Find where the given text appears and provide that cell's center as [x, y] coordinate. 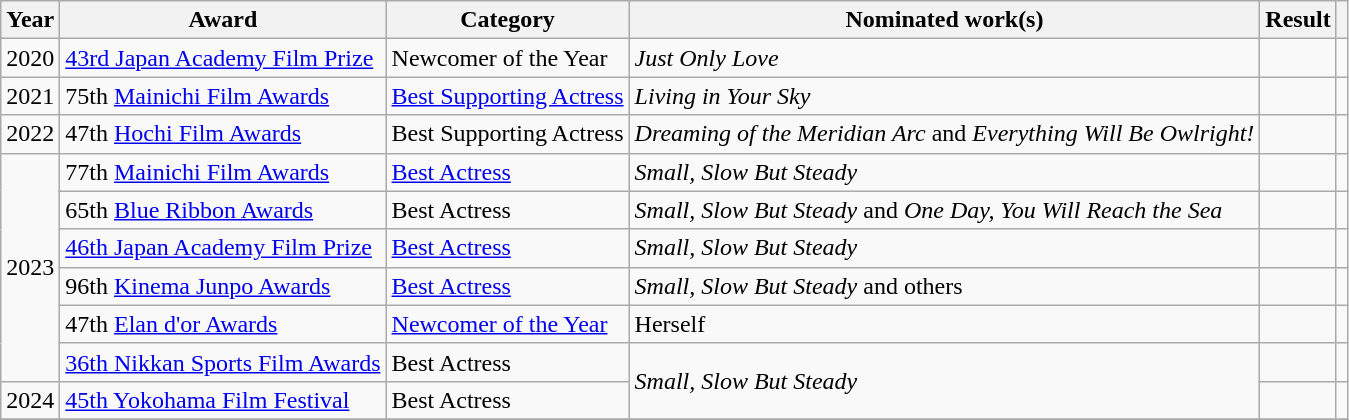
43rd Japan Academy Film Prize [223, 58]
65th Blue Ribbon Awards [223, 210]
2023 [30, 267]
Small, Slow But Steady and One Day, You Will Reach the Sea [944, 210]
46th Japan Academy Film Prize [223, 248]
2021 [30, 96]
45th Yokohama Film Festival [223, 400]
2020 [30, 58]
47th Elan d'or Awards [223, 324]
Dreaming of the Meridian Arc and Everything Will Be Owlright! [944, 134]
2022 [30, 134]
Result [1298, 20]
Category [508, 20]
Award [223, 20]
Year [30, 20]
75th Mainichi Film Awards [223, 96]
Living in Your Sky [944, 96]
Herself [944, 324]
36th Nikkan Sports Film Awards [223, 362]
96th Kinema Junpo Awards [223, 286]
Small, Slow But Steady and others [944, 286]
47th Hochi Film Awards [223, 134]
2024 [30, 400]
77th Mainichi Film Awards [223, 172]
Nominated work(s) [944, 20]
Just Only Love [944, 58]
